From the cell containing the given text, extract its center point as (x, y) coordinate. 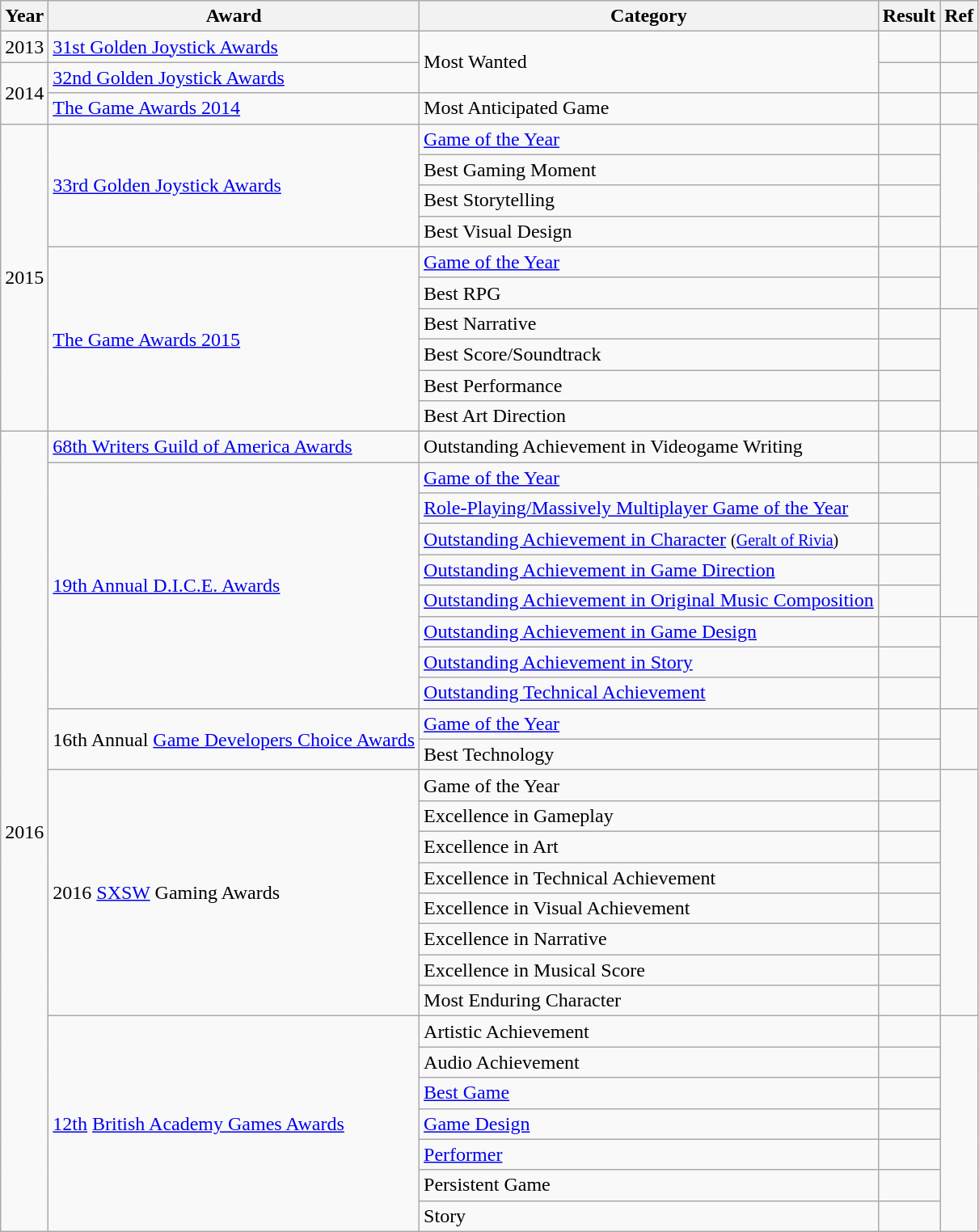
Excellence in Narrative (649, 939)
Best Art Direction (649, 416)
31st Golden Joystick Awards (234, 47)
Audio Achievement (649, 1062)
2014 (24, 93)
Year (24, 16)
Outstanding Achievement in Game Design (649, 631)
Outstanding Achievement in Original Music Composition (649, 601)
Excellence in Visual Achievement (649, 909)
Best Technology (649, 754)
Most Anticipated Game (649, 108)
Best Storytelling (649, 200)
Best Performance (649, 386)
Award (234, 16)
2016 (24, 832)
19th Annual D.I.C.E. Awards (234, 585)
68th Writers Guild of America Awards (234, 447)
2016 SXSW Gaming Awards (234, 892)
Excellence in Gameplay (649, 816)
The Game Awards 2015 (234, 339)
Category (649, 16)
Result (909, 16)
Persistent Game (649, 1185)
Best Game (649, 1093)
The Game Awards 2014 (234, 108)
2013 (24, 47)
12th British Academy Games Awards (234, 1124)
Outstanding Achievement in Story (649, 662)
Best Narrative (649, 323)
Excellence in Art (649, 846)
Excellence in Technical Achievement (649, 877)
Ref (959, 16)
Story (649, 1216)
Outstanding Achievement in Videogame Writing (649, 447)
Outstanding Achievement in Character (Geralt of Rivia) (649, 539)
Most Wanted (649, 62)
2015 (24, 278)
Best Gaming Moment (649, 170)
Role-Playing/Massively Multiplayer Game of the Year (649, 508)
Outstanding Technical Achievement (649, 693)
16th Annual Game Developers Choice Awards (234, 739)
Best Visual Design (649, 231)
33rd Golden Joystick Awards (234, 185)
Game Design (649, 1124)
Artistic Achievement (649, 1032)
32nd Golden Joystick Awards (234, 78)
Most Enduring Character (649, 1001)
Best Score/Soundtrack (649, 354)
Performer (649, 1154)
Excellence in Musical Score (649, 970)
Best RPG (649, 293)
Outstanding Achievement in Game Direction (649, 570)
